For the text-containing cell, return its midpoint in (X, Y) coordinate format. 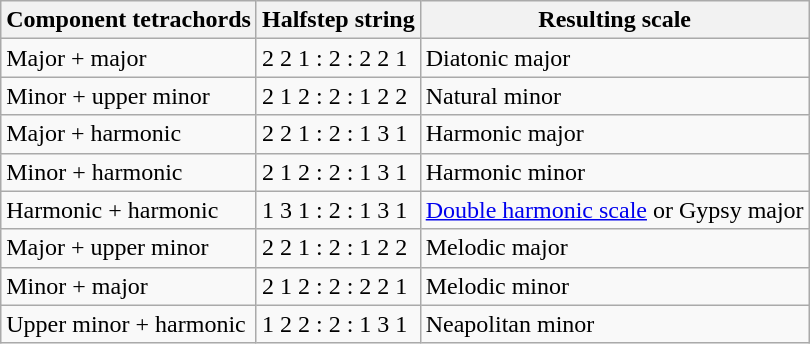
2 1 2 : 2 : 2 2 1 (338, 286)
Resulting scale (614, 20)
Harmonic minor (614, 172)
Minor + harmonic (129, 172)
Harmonic major (614, 134)
Melodic minor (614, 286)
Natural minor (614, 96)
Component tetrachords (129, 20)
Harmonic + harmonic (129, 210)
Minor + major (129, 286)
Halfstep string (338, 20)
Double harmonic scale or Gypsy major (614, 210)
2 1 2 : 2 : 1 2 2 (338, 96)
Neapolitan minor (614, 324)
Major + upper minor (129, 248)
Upper minor + harmonic (129, 324)
Melodic major (614, 248)
1 2 2 : 2 : 1 3 1 (338, 324)
2 1 2 : 2 : 1 3 1 (338, 172)
Minor + upper minor (129, 96)
2 2 1 : 2 : 1 3 1 (338, 134)
1 3 1 : 2 : 1 3 1 (338, 210)
Major + harmonic (129, 134)
2 2 1 : 2 : 1 2 2 (338, 248)
Major + major (129, 58)
2 2 1 : 2 : 2 2 1 (338, 58)
Diatonic major (614, 58)
